Pinpoint the cell where the given text exists, returning its [x, y] midpoint coordinate. 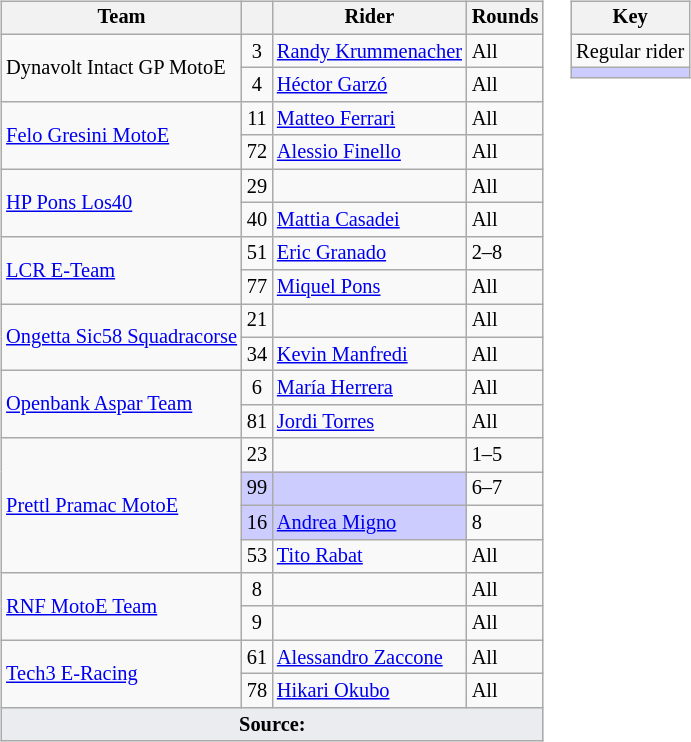
Ongetta Sic58 Squadracorse [122, 338]
3 [257, 51]
Héctor Garzó [370, 85]
34 [257, 354]
53 [257, 556]
16 [257, 522]
María Herrera [370, 388]
81 [257, 422]
Hikari Okubo [370, 691]
Felo Gresini MotoE [122, 136]
21 [257, 321]
Eric Granado [370, 253]
6–7 [506, 489]
LCR E-Team [122, 270]
Alessandro Zaccone [370, 657]
Mattia Casadei [370, 220]
78 [257, 691]
Matteo Ferrari [370, 119]
HP Pons Los40 [122, 202]
9 [257, 623]
51 [257, 253]
RNF MotoE Team [122, 606]
72 [257, 152]
4 [257, 85]
Regular rider [630, 51]
Rider [370, 18]
99 [257, 489]
Tech3 E-Racing [122, 674]
2–8 [506, 253]
40 [257, 220]
77 [257, 287]
Randy Krummenacher [370, 51]
Jordi Torres [370, 422]
61 [257, 657]
Alessio Finello [370, 152]
Kevin Manfredi [370, 354]
Key [630, 18]
Miquel Pons [370, 287]
Andrea Migno [370, 522]
Team [122, 18]
Prettl Pramac MotoE [122, 506]
11 [257, 119]
6 [257, 388]
1–5 [506, 455]
23 [257, 455]
Openbank Aspar Team [122, 404]
Dynavolt Intact GP MotoE [122, 68]
Tito Rabat [370, 556]
29 [257, 186]
Rounds [506, 18]
Source: [272, 724]
